Pinpoint the cell where the given text exists, returning its (x, y) midpoint coordinate. 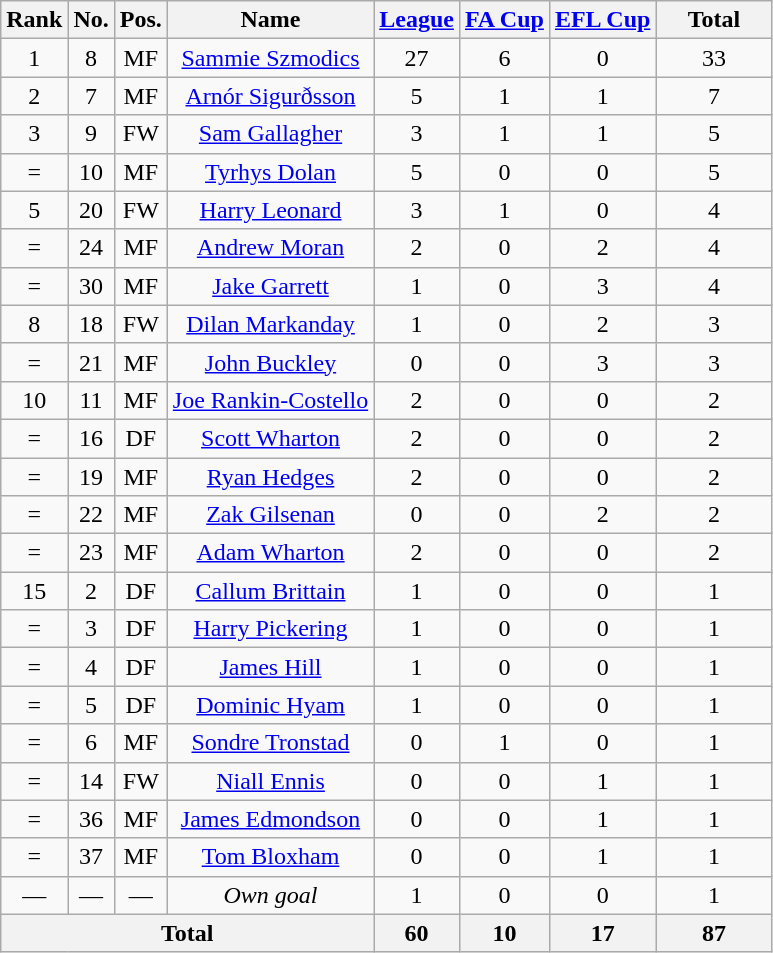
23 (91, 553)
Dilan Markanday (270, 324)
60 (417, 933)
21 (91, 362)
Rank (34, 20)
24 (91, 248)
Harry Leonard (270, 210)
18 (91, 324)
19 (91, 477)
Andrew Moran (270, 248)
17 (602, 933)
27 (417, 58)
11 (91, 400)
Scott Wharton (270, 438)
James Hill (270, 667)
14 (91, 781)
Arnór Sigurðsson (270, 96)
League (417, 20)
20 (91, 210)
Tyrhys Dolan (270, 172)
FA Cup (504, 20)
Zak Gilsenan (270, 515)
Dominic Hyam (270, 705)
Name (270, 20)
James Edmondson (270, 819)
33 (714, 58)
9 (91, 134)
16 (91, 438)
Joe Rankin-Costello (270, 400)
Ryan Hedges (270, 477)
Tom Bloxham (270, 857)
Callum Brittain (270, 591)
Jake Garrett (270, 286)
EFL Cup (602, 20)
36 (91, 819)
Sammie Szmodics (270, 58)
Adam Wharton (270, 553)
37 (91, 857)
Pos. (140, 20)
John Buckley (270, 362)
Sondre Tronstad (270, 743)
15 (34, 591)
30 (91, 286)
Harry Pickering (270, 629)
Niall Ennis (270, 781)
Sam Gallagher (270, 134)
22 (91, 515)
Own goal (270, 895)
87 (714, 933)
No. (91, 20)
